Capture the cell that displays the provided text and extract its (X, Y) central coordinate. 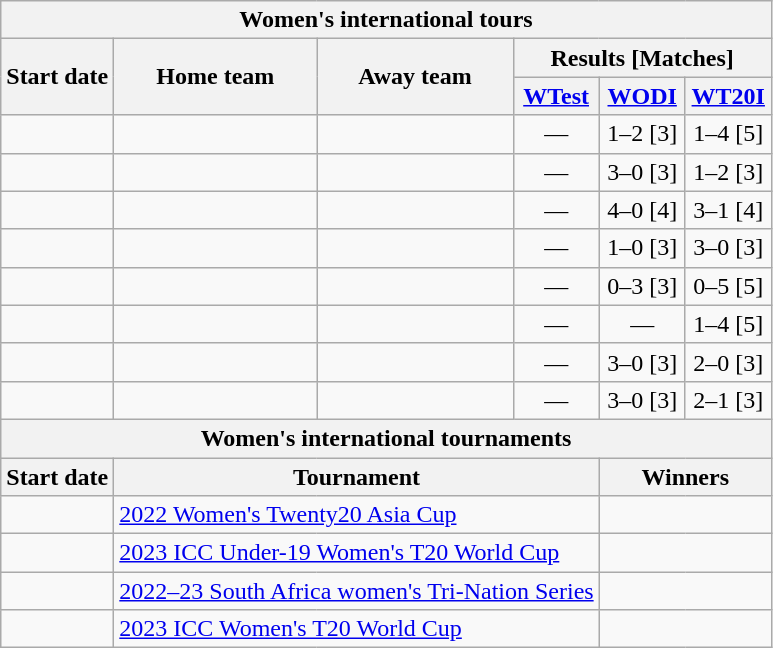
2022–23 South Africa women's Tri-Nation Series (356, 591)
Winners (685, 477)
2022 Women's Twenty20 Asia Cup (356, 515)
1–0 [3] (642, 248)
Results [Matches] (642, 58)
2–1 [3] (728, 400)
WODI (642, 96)
2–0 [3] (728, 362)
Away team (415, 77)
Women's international tournaments (386, 438)
WT20I (728, 96)
Tournament (356, 477)
2023 ICC Under-19 Women's T20 World Cup (356, 553)
Home team (216, 77)
0–5 [5] (728, 286)
3–1 [4] (728, 210)
WTest (556, 96)
Women's international tours (386, 20)
0–3 [3] (642, 286)
4–0 [4] (642, 210)
2023 ICC Women's T20 World Cup (356, 629)
